For the text-containing cell, return its midpoint in [X, Y] coordinate format. 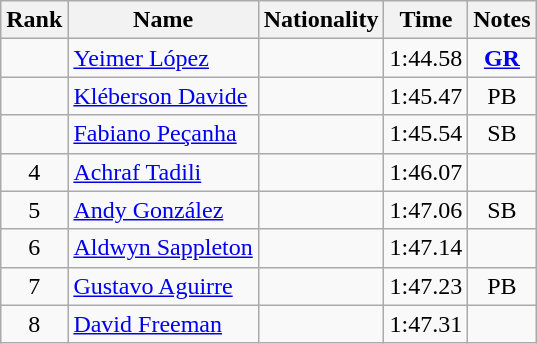
1:45.54 [426, 134]
Yeimer López [163, 58]
4 [34, 172]
Andy González [163, 210]
Name [163, 20]
1:47.23 [426, 286]
Achraf Tadili [163, 172]
1:47.06 [426, 210]
1:47.31 [426, 324]
Nationality [321, 20]
1:47.14 [426, 248]
Fabiano Peçanha [163, 134]
David Freeman [163, 324]
Aldwyn Sappleton [163, 248]
6 [34, 248]
1:45.47 [426, 96]
Rank [34, 20]
8 [34, 324]
Notes [502, 20]
Gustavo Aguirre [163, 286]
1:44.58 [426, 58]
Kléberson Davide [163, 96]
1:46.07 [426, 172]
GR [502, 58]
5 [34, 210]
Time [426, 20]
7 [34, 286]
